Locate the cell with the specified text and output its (X, Y) center coordinate. 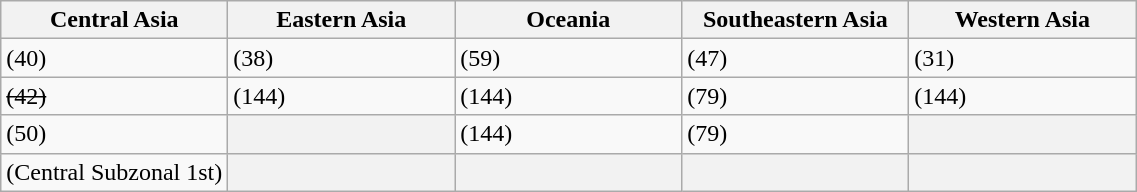
Southeastern Asia (796, 20)
(38) (342, 58)
(42) (114, 96)
(40) (114, 58)
(Central Subzonal 1st) (114, 172)
Eastern Asia (342, 20)
Central Asia (114, 20)
(31) (1022, 58)
(50) (114, 134)
Oceania (568, 20)
(59) (568, 58)
Western Asia (1022, 20)
(47) (796, 58)
